Detect which cell encompasses the target text, then output its (X, Y) center coordinate. 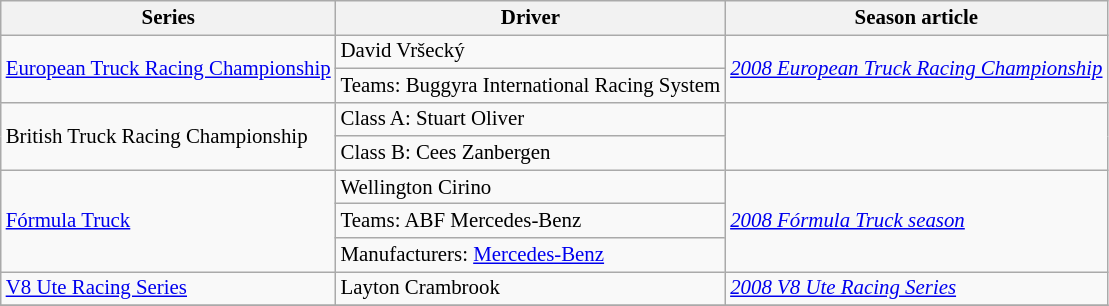
British Truck Racing Championship (168, 136)
Class B: Cees Zanbergen (531, 153)
2008 European Truck Racing Championship (916, 68)
European Truck Racing Championship (168, 68)
Teams: ABF Mercedes-Benz (531, 221)
Layton Crambrook (531, 288)
Series (168, 18)
Class A: Stuart Oliver (531, 119)
V8 Ute Racing Series (168, 288)
Teams: Buggyra International Racing System (531, 85)
2008 V8 Ute Racing Series (916, 288)
Manufacturers: Mercedes-Benz (531, 255)
2008 Fórmula Truck season (916, 221)
Fórmula Truck (168, 221)
Driver (531, 18)
Wellington Cirino (531, 187)
Season article (916, 18)
David Vršecký (531, 51)
